Return the [x, y] coordinate for the center point of the cell that contains the specified text.  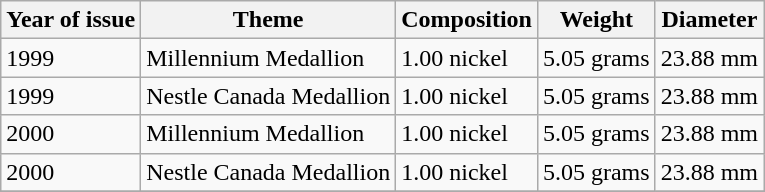
Weight [596, 20]
Year of issue [71, 20]
Theme [268, 20]
Diameter [709, 20]
Composition [467, 20]
